From the cell containing the given text, extract its center point as (x, y) coordinate. 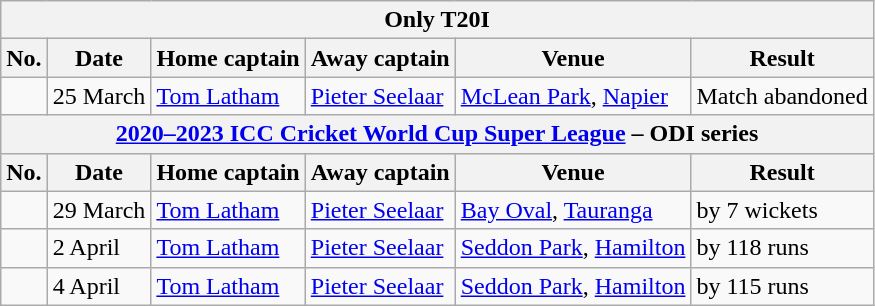
29 March (99, 210)
by 115 runs (782, 286)
Match abandoned (782, 96)
25 March (99, 96)
by 118 runs (782, 248)
McLean Park, Napier (573, 96)
Bay Oval, Tauranga (573, 210)
4 April (99, 286)
2 April (99, 248)
2020–2023 ICC Cricket World Cup Super League – ODI series (438, 134)
by 7 wickets (782, 210)
Only T20I (438, 20)
